Capture the cell that displays the provided text and extract its (x, y) central coordinate. 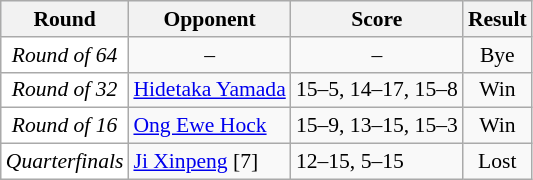
Round (65, 19)
Round of 32 (65, 90)
Hidetaka Yamada (209, 90)
Bye (498, 55)
Ong Ewe Hock (209, 126)
Lost (498, 162)
Score (377, 19)
Quarterfinals (65, 162)
Result (498, 19)
Round of 16 (65, 126)
Round of 64 (65, 55)
Opponent (209, 19)
15–9, 13–15, 15–3 (377, 126)
Ji Xinpeng [7] (209, 162)
15–5, 14–17, 15–8 (377, 90)
12–15, 5–15 (377, 162)
